Determine the (X, Y) coordinate at the center of the cell enclosing the given text.  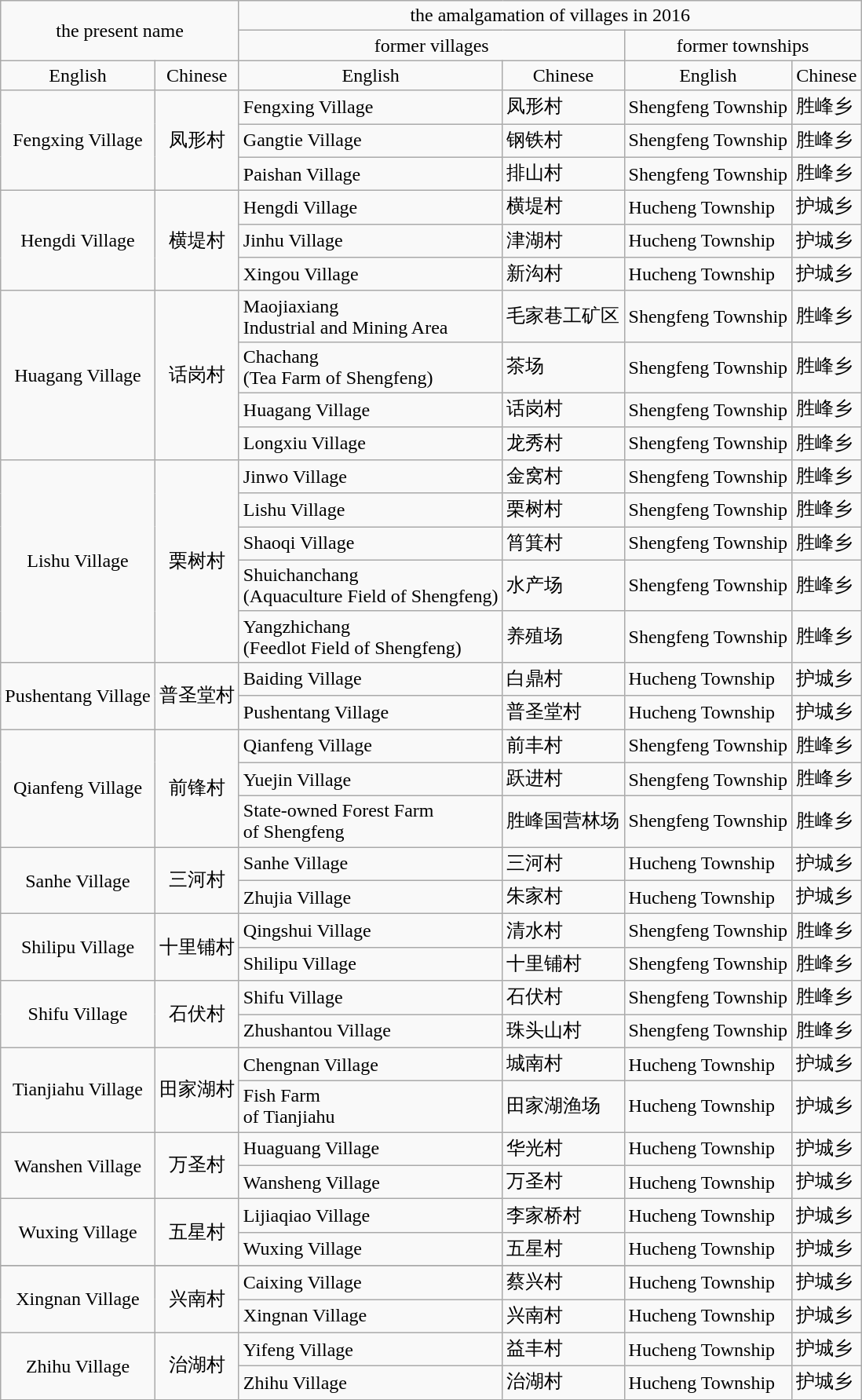
金窝村 (564, 477)
Wanshen Village (78, 1165)
Chachang(Tea Farm of Shengfeng) (371, 367)
田家湖渔场 (564, 1107)
Baiding Village (371, 678)
朱家村 (564, 897)
龙秀村 (564, 443)
排山村 (564, 174)
Qingshui Village (371, 931)
白鼎村 (564, 678)
the present name (120, 31)
华光村 (564, 1150)
田家湖村 (196, 1090)
former townships (743, 46)
新沟村 (564, 275)
城南村 (564, 1065)
Longxiu Village (371, 443)
Huaguang Village (371, 1150)
钢铁村 (564, 141)
Shuichanchang(Aquaculture Field of Shengfeng) (371, 586)
茶场 (564, 367)
Lijiaqiao Village (371, 1215)
筲箕村 (564, 543)
Wansheng Village (371, 1183)
Tianjiahu Village (78, 1090)
MaojiaxiangIndustrial and Mining Area (371, 316)
Jinhu Village (371, 240)
李家桥村 (564, 1215)
the amalgamation of villages in 2016 (550, 16)
蔡兴村 (564, 1283)
Shaoqi Village (371, 543)
前锋村 (196, 788)
益丰村 (564, 1349)
Xingou Village (371, 275)
Jinwo Village (371, 477)
养殖场 (564, 636)
水产场 (564, 586)
former villages (432, 46)
Paishan Village (371, 174)
State-owned Forest Farm of Shengfeng (371, 821)
津湖村 (564, 240)
Gangtie Village (371, 141)
跃进村 (564, 779)
Chengnan Village (371, 1065)
Fish Farm of Tianjiahu (371, 1107)
珠头山村 (564, 1032)
Zhujia Village (371, 897)
Yifeng Village (371, 1349)
Yuejin Village (371, 779)
清水村 (564, 931)
Zhushantou Village (371, 1032)
胜峰国营林场 (564, 821)
前丰村 (564, 746)
Caixing Village (371, 1283)
Yangzhichang(Feedlot Field of Shengfeng) (371, 636)
毛家巷工矿区 (564, 316)
